Identify which cell holds the provided text, then report its (X, Y) central coordinate. 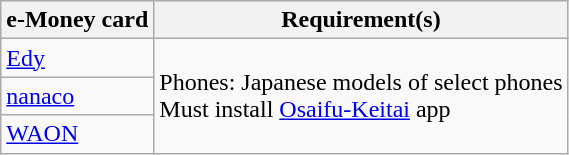
e-Money card (78, 20)
Requirement(s) (361, 20)
nanaco (78, 96)
Edy (78, 58)
Phones: Japanese models of select phonesMust install Osaifu-Keitai app (361, 96)
WAON (78, 134)
